Output the [X, Y] coordinate of the center of the cell containing the given text.  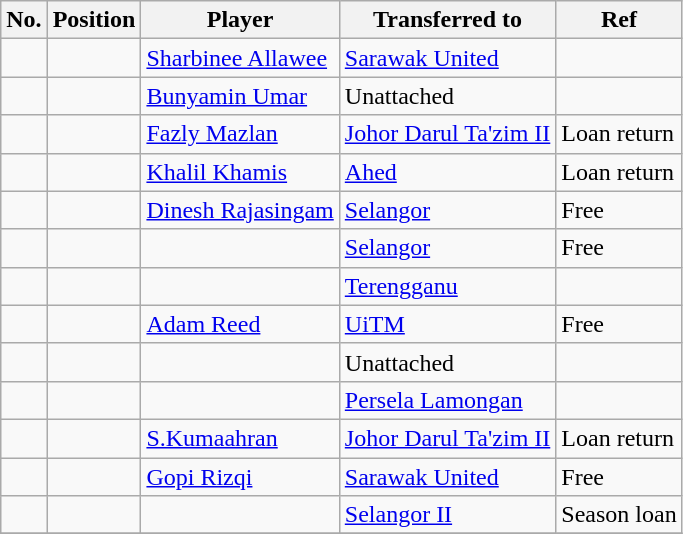
Sharbinee Allawee [240, 58]
UiTM [448, 324]
Ahed [448, 172]
Season loan [619, 515]
No. [24, 20]
S.Kumaahran [240, 438]
Selangor II [448, 515]
Ref [619, 20]
Gopi Rizqi [240, 477]
Persela Lamongan [448, 400]
Dinesh Rajasingam [240, 210]
Terengganu [448, 286]
Bunyamin Umar [240, 96]
Adam Reed [240, 324]
Transferred to [448, 20]
Khalil Khamis [240, 172]
Player [240, 20]
Fazly Mazlan [240, 134]
Position [94, 20]
